Locate the cell with the specified text and output its [X, Y] center coordinate. 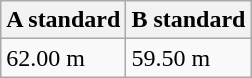
62.00 m [64, 58]
59.50 m [188, 58]
B standard [188, 20]
A standard [64, 20]
